Locate the cell with the specified text and output its (X, Y) center coordinate. 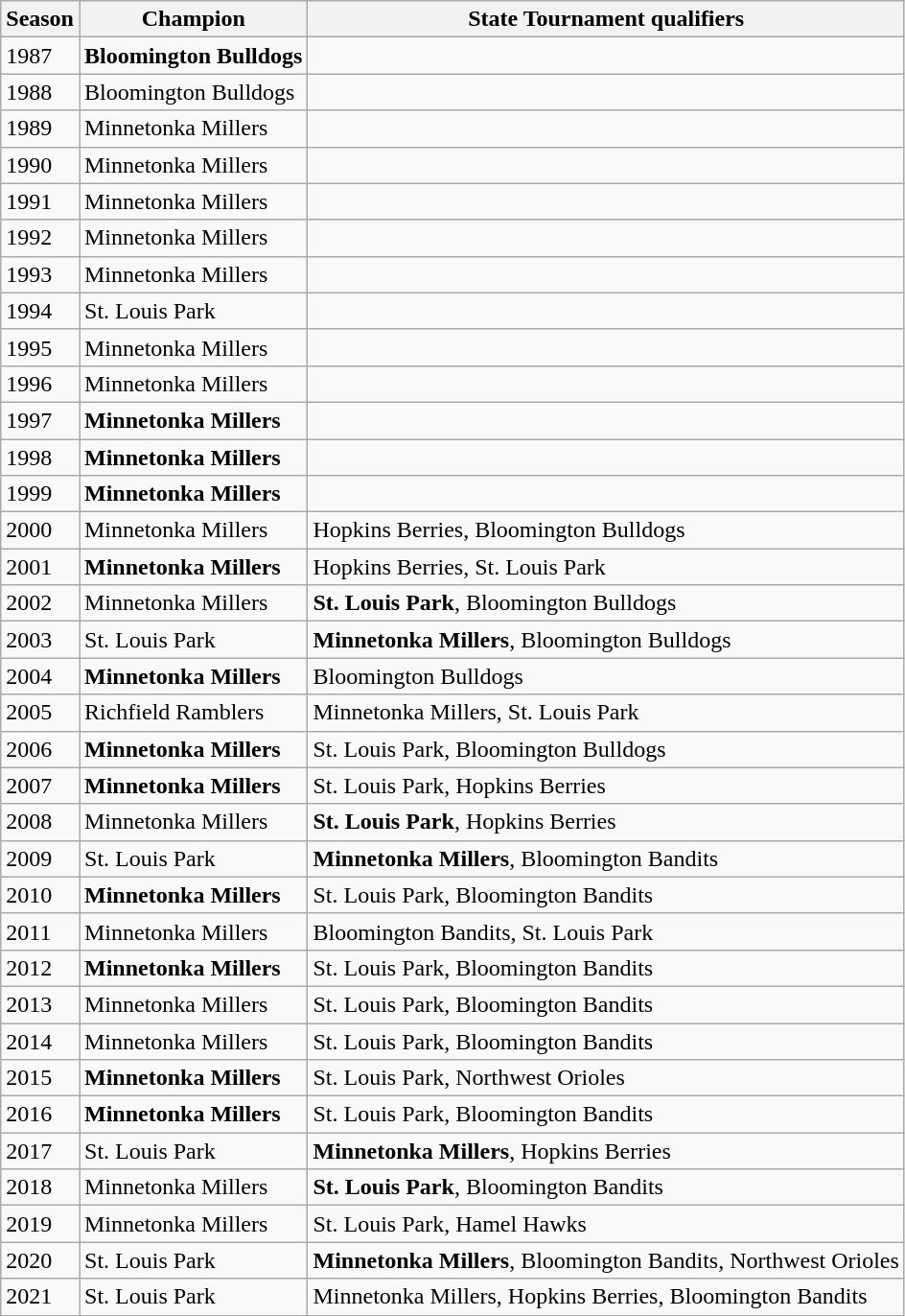
2012 (40, 968)
1993 (40, 274)
2001 (40, 567)
Minnetonka Millers, Bloomington Bulldogs (606, 640)
State Tournament qualifiers (606, 19)
2008 (40, 822)
1990 (40, 165)
2015 (40, 1078)
1991 (40, 201)
1998 (40, 458)
Minnetonka Millers, Hopkins Berries, Bloomington Bandits (606, 1297)
Bloomington Bandits, St. Louis Park (606, 931)
1988 (40, 92)
2002 (40, 603)
2017 (40, 1151)
Minnetonka Millers, Bloomington Bandits, Northwest Orioles (606, 1260)
Hopkins Berries, St. Louis Park (606, 567)
2000 (40, 530)
Hopkins Berries, Bloomington Bulldogs (606, 530)
2009 (40, 858)
2020 (40, 1260)
2021 (40, 1297)
2010 (40, 895)
2019 (40, 1224)
Minnetonka Millers, St. Louis Park (606, 713)
St. Louis Park, Hamel Hawks (606, 1224)
1995 (40, 347)
2006 (40, 749)
2011 (40, 931)
1989 (40, 129)
2003 (40, 640)
2014 (40, 1041)
2018 (40, 1187)
1999 (40, 494)
1987 (40, 56)
Minnetonka Millers, Bloomington Bandits (606, 858)
2007 (40, 786)
1997 (40, 420)
1996 (40, 384)
Richfield Ramblers (193, 713)
Minnetonka Millers, Hopkins Berries (606, 1151)
2016 (40, 1115)
1994 (40, 311)
Season (40, 19)
2005 (40, 713)
2004 (40, 676)
1992 (40, 238)
Champion (193, 19)
2013 (40, 1004)
St. Louis Park, Northwest Orioles (606, 1078)
